Pinpoint the cell where the given text exists, returning its [x, y] midpoint coordinate. 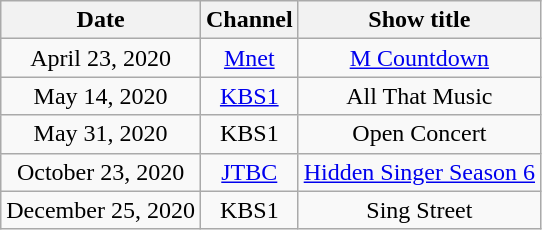
Hidden Singer Season 6 [419, 172]
Mnet [249, 58]
Show title [419, 20]
May 14, 2020 [101, 96]
October 23, 2020 [101, 172]
Date [101, 20]
M Countdown [419, 58]
Sing Street [419, 210]
Channel [249, 20]
December 25, 2020 [101, 210]
JTBC [249, 172]
Open Concert [419, 134]
All That Music [419, 96]
May 31, 2020 [101, 134]
April 23, 2020 [101, 58]
